Find where the given text appears and provide that cell's center as (x, y) coordinate. 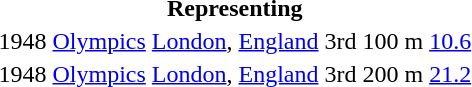
Olympics (99, 41)
100 m (393, 41)
3rd (340, 41)
London, England (235, 41)
